Output the [X, Y] coordinate of the center of the cell containing the given text.  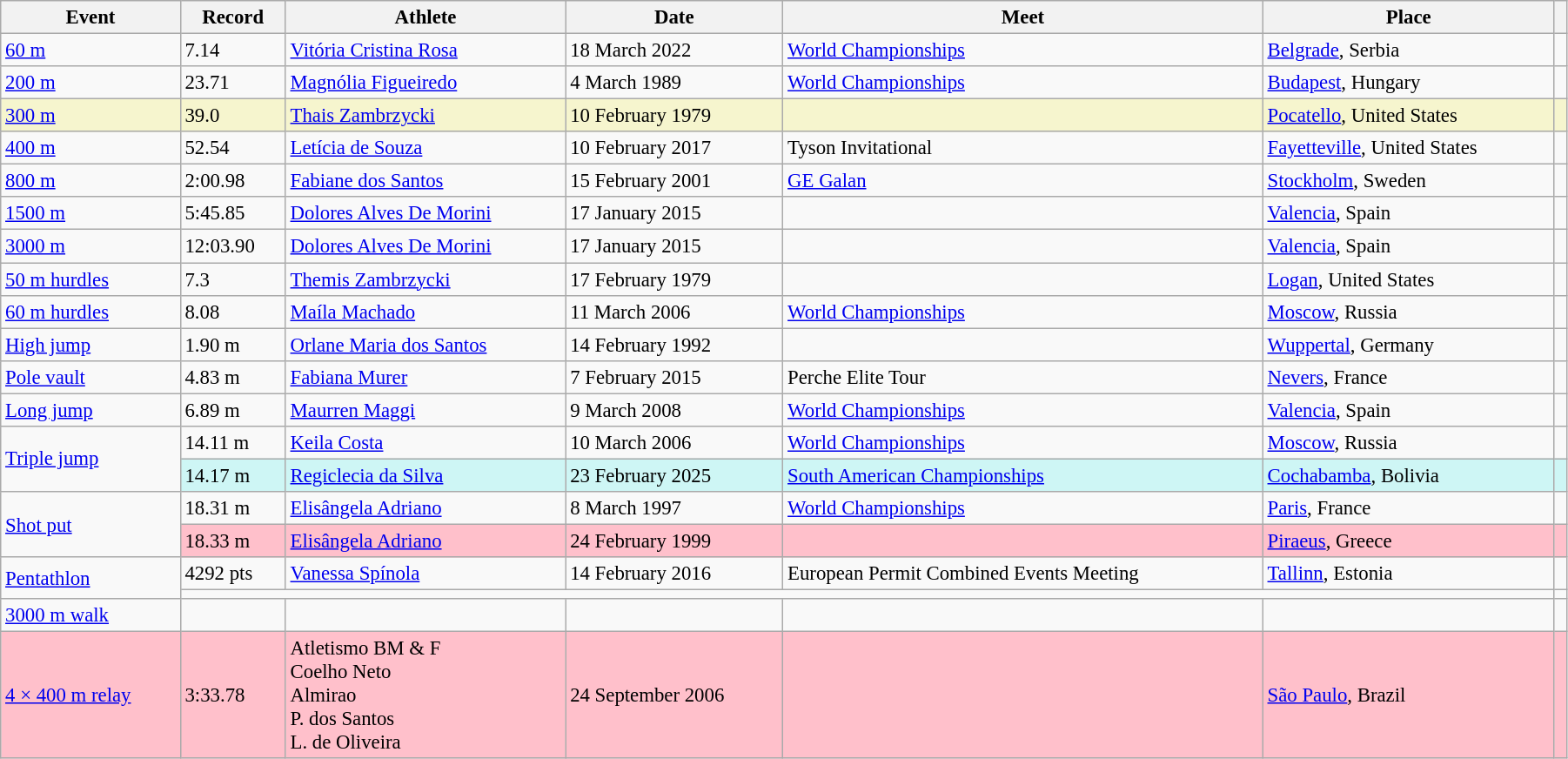
Piraeus, Greece [1408, 541]
Nevers, France [1408, 377]
23 February 2025 [674, 475]
52.54 [233, 148]
39.0 [233, 116]
Maurren Maggi [426, 410]
Tyson Invitational [1023, 148]
South American Championships [1023, 475]
3000 m walk [90, 615]
18 March 2022 [674, 50]
Magnólia Figueiredo [426, 83]
Cochabamba, Bolivia [1408, 475]
17 February 1979 [674, 279]
24 February 1999 [674, 541]
9 March 2008 [674, 410]
4 × 400 m relay [90, 695]
Belgrade, Serbia [1408, 50]
Atletismo BM & FCoelho NetoAlmiraoP. dos SantosL. de Oliveira [426, 695]
18.31 m [233, 508]
400 m [90, 148]
12:03.90 [233, 246]
200 m [90, 83]
Thais Zambrzycki [426, 116]
São Paulo, Brazil [1408, 695]
7.14 [233, 50]
60 m hurdles [90, 312]
Orlane Maria dos Santos [426, 345]
60 m [90, 50]
Shot put [90, 524]
300 m [90, 116]
50 m hurdles [90, 279]
8.08 [233, 312]
10 March 2006 [674, 443]
18.33 m [233, 541]
11 March 2006 [674, 312]
23.71 [233, 83]
Budapest, Hungary [1408, 83]
Fabiana Murer [426, 377]
1500 m [90, 213]
3:33.78 [233, 695]
5:45.85 [233, 213]
Pole vault [90, 377]
Letícia de Souza [426, 148]
Themis Zambrzycki [426, 279]
Record [233, 17]
High jump [90, 345]
Vanessa Spínola [426, 574]
Vitória Cristina Rosa [426, 50]
Meet [1023, 17]
15 February 2001 [674, 181]
4292 pts [233, 574]
14.17 m [233, 475]
Pocatello, United States [1408, 116]
Wuppertal, Germany [1408, 345]
2:00.98 [233, 181]
Maíla Machado [426, 312]
1.90 m [233, 345]
Event [90, 17]
7 February 2015 [674, 377]
8 March 1997 [674, 508]
Triple jump [90, 460]
Fayetteville, United States [1408, 148]
Pentathlon [90, 578]
Date [674, 17]
24 September 2006 [674, 695]
4 March 1989 [674, 83]
3000 m [90, 246]
4.83 m [233, 377]
Paris, France [1408, 508]
14 February 2016 [674, 574]
14.11 m [233, 443]
Regiclecia da Silva [426, 475]
Stockholm, Sweden [1408, 181]
14 February 1992 [674, 345]
Logan, United States [1408, 279]
Place [1408, 17]
Perche Elite Tour [1023, 377]
Keila Costa [426, 443]
Long jump [90, 410]
6.89 m [233, 410]
Athlete [426, 17]
800 m [90, 181]
10 February 2017 [674, 148]
European Permit Combined Events Meeting [1023, 574]
10 February 1979 [674, 116]
7.3 [233, 279]
GE Galan [1023, 181]
Tallinn, Estonia [1408, 574]
Fabiane dos Santos [426, 181]
